Return (x, y) of the center of cell containing provided text 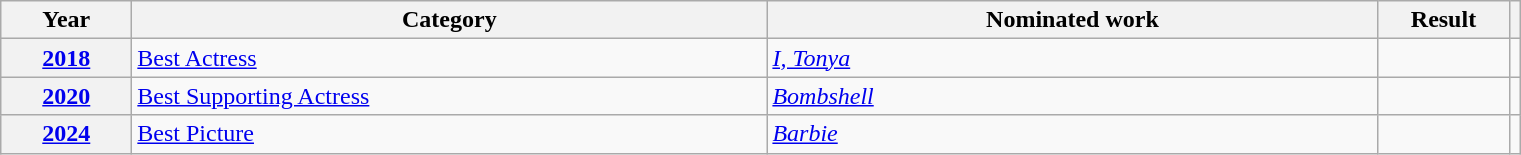
Barbie (1072, 134)
2024 (66, 134)
2020 (66, 96)
Year (66, 20)
Best Supporting Actress (450, 96)
Result (1444, 20)
I, Tonya (1072, 58)
Best Picture (450, 134)
Bombshell (1072, 96)
Best Actress (450, 58)
Category (450, 20)
2018 (66, 58)
Nominated work (1072, 20)
